Detect which cell encompasses the target text, then output its (X, Y) center coordinate. 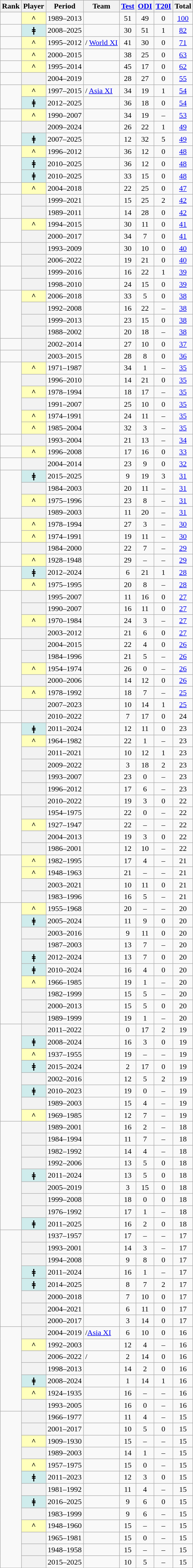
1971–1987 (65, 368)
2001–2017 (65, 1429)
1993–2004 (65, 440)
/ (102, 1357)
1989–2011 (65, 212)
1999–2016 (65, 272)
2002–2014 (65, 344)
1984–2000 (65, 548)
2015–2024 (65, 1067)
T20I (163, 6)
1992–2008 (65, 308)
1999–2021 (65, 200)
2004–2015 (65, 645)
/ World XI (102, 42)
47 (183, 188)
1994–2015 (65, 224)
1966–1977 (65, 1417)
55 (183, 79)
1989–2013 (65, 18)
2000–2013 (65, 1006)
2003–2016 (65, 933)
2003–2012 (65, 632)
1996–2008 (65, 452)
1993–2001 (65, 1248)
1966–1985 (65, 982)
45 (128, 67)
2016–2025 (65, 1502)
1998–2013 (65, 1369)
1982–1992 (65, 1151)
1983–1999 (65, 1514)
Rank (11, 6)
37 (183, 344)
2003–2021 (65, 885)
1992–2006 (65, 1163)
1927–1947 (65, 825)
53 (183, 115)
2005–2024 (65, 921)
1937–1957 (65, 1236)
1993–2007 (65, 777)
1948–1963 (65, 873)
1985–2004 (65, 428)
1955–1968 (65, 909)
/Asia XI (102, 1333)
1957–1975 (65, 1465)
ODI (145, 6)
1996–2010 (65, 380)
Total (183, 6)
2009–2022 (65, 765)
2000–2006 (65, 681)
1999–2008 (65, 1199)
2006–2018 (65, 296)
2010–2024 (65, 970)
2000–2015 (65, 54)
2003–2015 (65, 356)
1997–2015 (65, 91)
2008–2025 (65, 31)
2014–2025 (65, 1285)
71 (183, 42)
1989–2001 (65, 1127)
2007–2023 (65, 705)
2012–2025 (65, 103)
62 (183, 67)
1975–1996 (65, 500)
1978–1992 (65, 693)
Period (65, 6)
2004–2021 (65, 1309)
2007–2025 (65, 139)
1989–1999 (65, 1018)
1954–1974 (65, 669)
1995–2007 (65, 597)
2011–2021 (65, 753)
1948–1960 (65, 1526)
1976–1992 (65, 1212)
1991–2007 (65, 404)
2004–2013 (65, 837)
1986–2001 (65, 849)
1987–2003 (65, 945)
1992–2003 (65, 1345)
1970–1984 (65, 620)
1964–1982 (65, 741)
1948–1958 (65, 1550)
1993–2009 (65, 248)
1909–1930 (65, 1441)
2004–2018 (65, 188)
2010–2023 (65, 1091)
1924–1935 (65, 1393)
1928–1948 (65, 560)
63 (183, 54)
1984–1996 (65, 657)
2011–2023 (65, 1477)
2000–2018 (65, 1297)
1983–1996 (65, 897)
2011–2022 (65, 1030)
/ Asia XI (102, 91)
2004–2014 (65, 464)
1969–1985 (65, 1115)
1954–1975 (65, 813)
1998–2010 (65, 284)
1981–1992 (65, 1489)
1965–1981 (65, 1538)
1982–1999 (65, 994)
Team (102, 6)
2002–2016 (65, 1079)
1982–1995 (65, 861)
100 (183, 18)
1999–2013 (65, 320)
1994–2008 (65, 1260)
1995–2012 (65, 42)
2005–2019 (65, 1187)
1975–1995 (65, 585)
1995–2014 (65, 67)
Test (128, 6)
2011–2025 (65, 1224)
1988–2002 (65, 332)
82 (183, 31)
1937–1955 (65, 1054)
Player (34, 6)
2009–2024 (65, 127)
1984–1994 (65, 1139)
1993–2005 (65, 1405)
1984–2003 (65, 488)
